For the text-containing cell, return its midpoint in (X, Y) coordinate format. 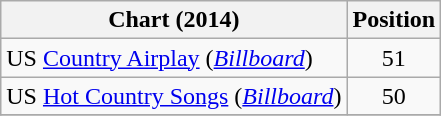
50 (394, 96)
Chart (2014) (174, 20)
51 (394, 58)
US Country Airplay (Billboard) (174, 58)
Position (394, 20)
US Hot Country Songs (Billboard) (174, 96)
